Return (X, Y) of the center of cell containing provided text 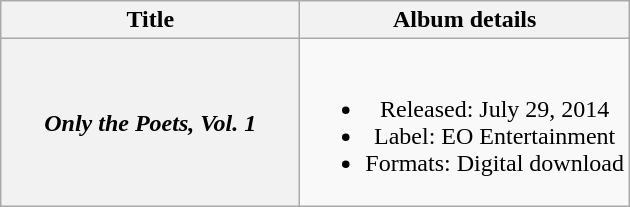
Released: July 29, 2014Label: EO EntertainmentFormats: Digital download (465, 122)
Title (150, 20)
Only the Poets, Vol. 1 (150, 122)
Album details (465, 20)
